Find where the given text appears and provide that cell's center as (x, y) coordinate. 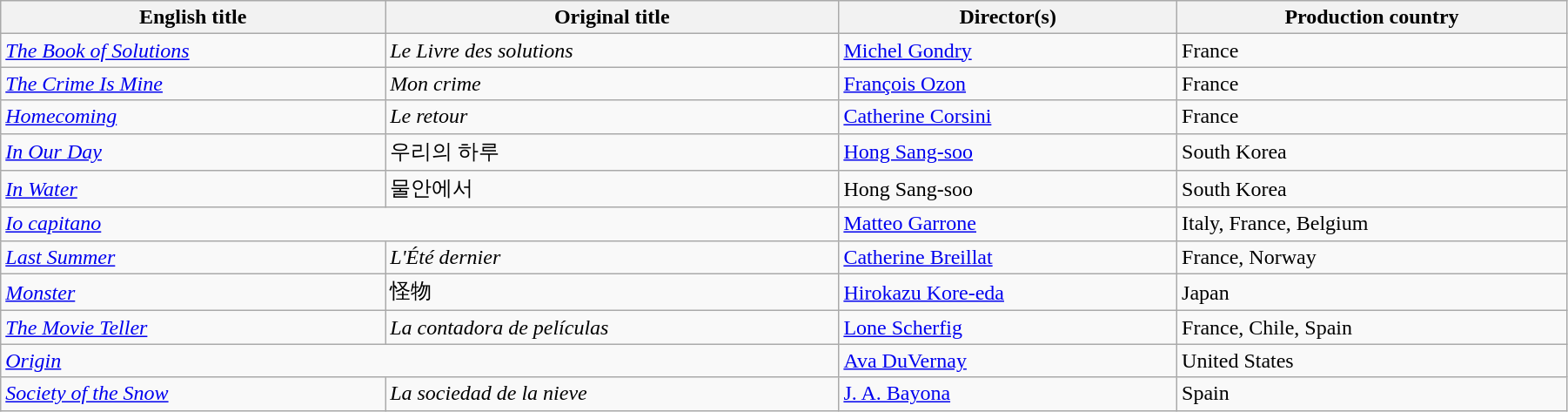
In Water (193, 190)
Ava DuVernay (1008, 361)
J. A. Bayona (1008, 394)
우리의 하루 (613, 152)
Italy, France, Belgium (1372, 224)
Original title (613, 17)
In Our Day (193, 152)
Le Livre des solutions (613, 51)
The Movie Teller (193, 328)
English title (193, 17)
Catherine Breillat (1008, 257)
François Ozon (1008, 84)
La contadora de películas (613, 328)
Spain (1372, 394)
The Book of Solutions (193, 51)
Director(s) (1008, 17)
France, Norway (1372, 257)
Catherine Corsini (1008, 117)
Io capitano (419, 224)
Monster (193, 293)
Japan (1372, 293)
怪物 (613, 293)
The Crime Is Mine (193, 84)
Last Summer (193, 257)
Production country (1372, 17)
La sociedad de la nieve (613, 394)
Hirokazu Kore-eda (1008, 293)
Lone Scherfig (1008, 328)
Le retour (613, 117)
United States (1372, 361)
물안에서 (613, 190)
Mon crime (613, 84)
L'Été dernier (613, 257)
Origin (419, 361)
France, Chile, Spain (1372, 328)
Michel Gondry (1008, 51)
Society of the Snow (193, 394)
Matteo Garrone (1008, 224)
Homecoming (193, 117)
